Determine the (x, y) coordinate at the center of the cell enclosing the given text.  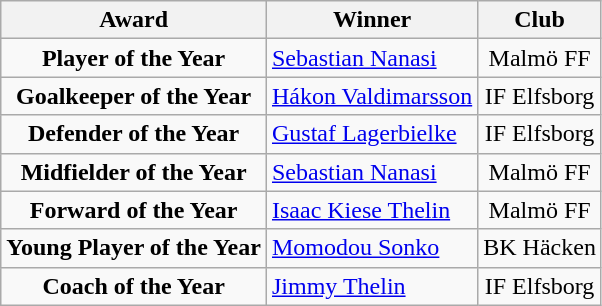
Gustaf Lagerbielke (372, 134)
Coach of the Year (134, 286)
Young Player of the Year (134, 248)
Defender of the Year (134, 134)
Goalkeeper of the Year (134, 96)
Club (540, 20)
Hákon Valdimarsson (372, 96)
Winner (372, 20)
Player of the Year (134, 58)
Award (134, 20)
Momodou Sonko (372, 248)
Forward of the Year (134, 210)
Midfielder of the Year (134, 172)
Jimmy Thelin (372, 286)
BK Häcken (540, 248)
Isaac Kiese Thelin (372, 210)
